Capture the cell that displays the provided text and extract its (x, y) central coordinate. 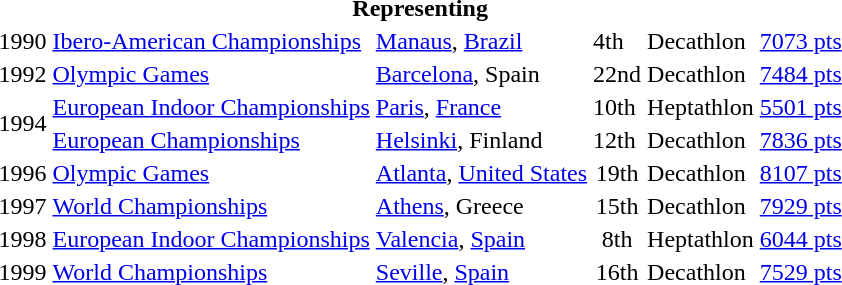
4th (618, 41)
Athens, Greece (481, 206)
Helsinki, Finland (481, 140)
Manaus, Brazil (481, 41)
12th (618, 140)
10th (618, 107)
19th (618, 173)
Barcelona, Spain (481, 74)
Paris, France (481, 107)
European Championships (211, 140)
22nd (618, 74)
Ibero-American Championships (211, 41)
8th (618, 239)
Valencia, Spain (481, 239)
Atlanta, United States (481, 173)
World Championships (211, 206)
15th (618, 206)
